Detect which cell encompasses the target text, then output its [X, Y] center coordinate. 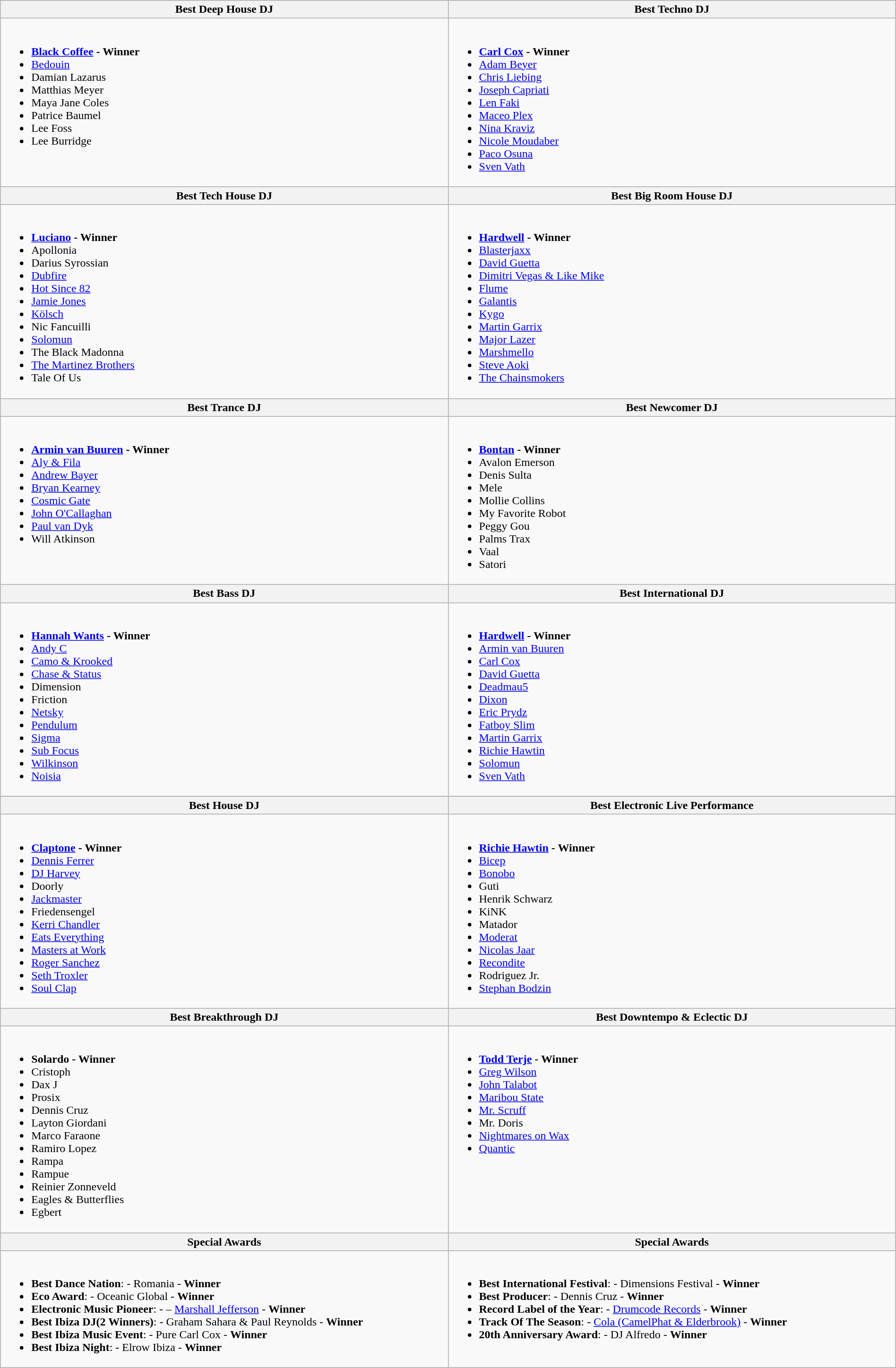
Best Trance DJ [224, 407]
Hannah Wants - WinnerAndy CCamo & KrookedChase & StatusDimensionFrictionNetskyPendulumSigmaSub FocusWilkinsonNoisia [224, 699]
Claptone - WinnerDennis FerrerDJ HarveyDoorlyJackmasterFriedensengelKerri ChandlerEats EverythingMasters at WorkRoger SanchezSeth TroxlerSoul Clap [224, 911]
Best International DJ [672, 594]
Todd Terje - WinnerGreg WilsonJohn TalabotMaribou StateMr. ScruffMr. DorisNightmares on WaxQuantic [672, 1129]
Best Deep House DJ [224, 9]
Armin van Buuren - WinnerAly & FilaAndrew BayerBryan KearneyCosmic GateJohn O'CallaghanPaul van DykWill Atkinson [224, 500]
Luciano - WinnerApolloniaDarius SyrossianDubfireHot Since 82Jamie JonesKölschNic FancuilliSolomunThe Black MadonnaThe Martinez BrothersTale Of Us [224, 301]
Best Breakthrough DJ [224, 1017]
Richie Hawtin - WinnerBicepBonoboGutiHenrik SchwarzKiNKMatadorModeratNicolas JaarReconditeRodriguez Jr.Stephan Bodzin [672, 911]
Solardo - WinnerCristophDax JProsixDennis CruzLayton GiordaniMarco FaraoneRamiro LopezRampaRampueReinier ZonneveldEagles & ButterfliesEgbert [224, 1129]
Best Downtempo & Eclectic DJ [672, 1017]
Best Tech House DJ [224, 196]
Best Bass DJ [224, 594]
Carl Cox - WinnerAdam BeyerChris LiebingJoseph CapriatiLen FakiMaceo PlexNina KravizNicole MoudaberPaco OsunaSven Vath [672, 103]
Best House DJ [224, 805]
Best Big Room House DJ [672, 196]
Black Coffee - WinnerBedouinDamian LazarusMatthias MeyerMaya Jane ColesPatrice BaumelLee FossLee Burridge [224, 103]
Best Electronic Live Performance [672, 805]
Best Techno DJ [672, 9]
Best Newcomer DJ [672, 407]
Bontan - WinnerAvalon EmersonDenis SultaMeleMollie CollinsMy Favorite RobotPeggy GouPalms TraxVaalSatori [672, 500]
Hardwell - WinnerArmin van BuurenCarl CoxDavid GuettaDeadmau5DixonEric PrydzFatboy SlimMartin GarrixRichie HawtinSolomunSven Vath [672, 699]
Hardwell - WinnerBlasterjaxxDavid GuettaDimitri Vegas & Like MikeFlumeGalantisKygoMartin GarrixMajor LazerMarshmelloSteve AokiThe Chainsmokers [672, 301]
